Detect which cell encompasses the target text, then output its [X, Y] center coordinate. 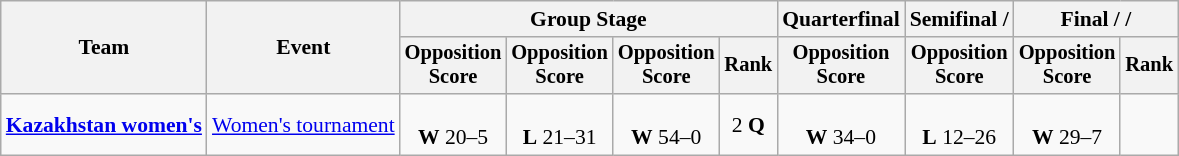
Team [104, 48]
W 54–0 [666, 124]
Kazakhstan women's [104, 124]
2 Q [748, 124]
Semifinal / [960, 19]
L 21–31 [560, 124]
Event [304, 48]
Women's tournament [304, 124]
W 20–5 [454, 124]
L 12–26 [960, 124]
W 29–7 [1068, 124]
Final / / [1096, 19]
Quarterfinal [841, 19]
Group Stage [588, 19]
W 34–0 [841, 124]
